Locate the cell with the specified text and output its [x, y] center coordinate. 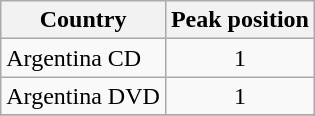
Argentina CD [84, 58]
Country [84, 20]
Argentina DVD [84, 96]
Peak position [240, 20]
